For the text-containing cell, return its midpoint in (X, Y) coordinate format. 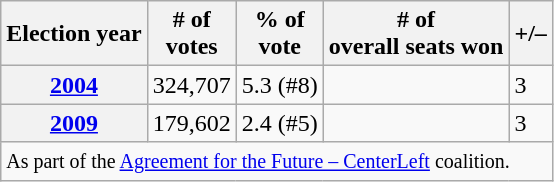
# ofoverall seats won (416, 34)
# ofvotes (192, 34)
179,602 (192, 123)
2.4 (#5) (280, 123)
2009 (74, 123)
As part of the Agreement for the Future – CenterLeft coalition. (277, 161)
+/– (530, 34)
% ofvote (280, 34)
Election year (74, 34)
324,707 (192, 85)
2004 (74, 85)
5.3 (#8) (280, 85)
